Output the [x, y] coordinate of the center of the cell containing the given text.  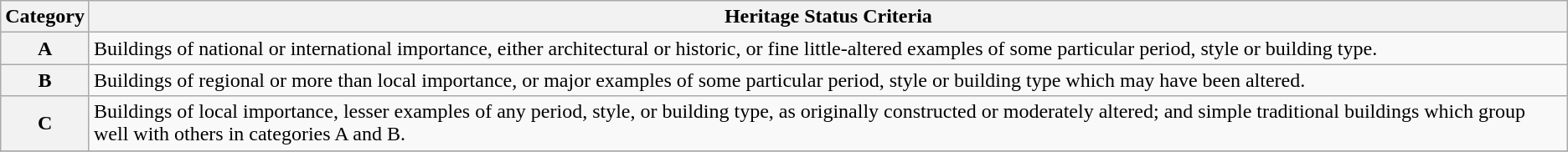
Category [45, 17]
B [45, 80]
A [45, 48]
Heritage Status Criteria [828, 17]
C [45, 124]
Buildings of regional or more than local importance, or major examples of some particular period, style or building type which may have been altered. [828, 80]
